Extract the (X, Y) coordinate from the center of the cell holding the provided text.  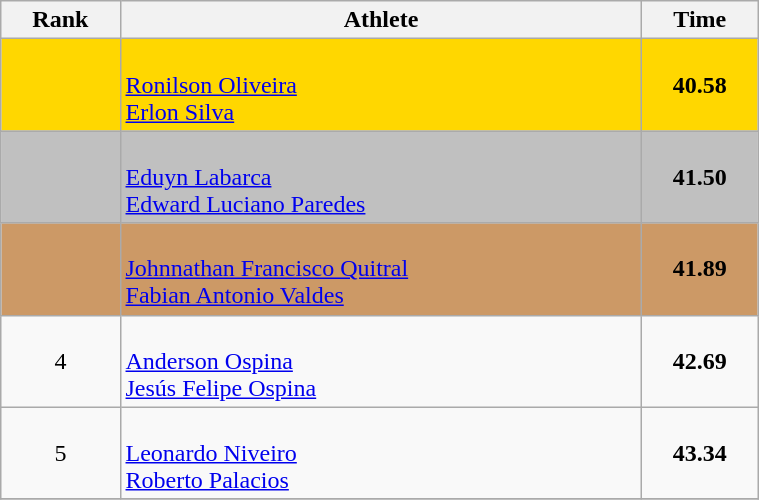
Anderson OspinaJesús Felipe Ospina (381, 361)
5 (60, 453)
41.50 (700, 177)
42.69 (700, 361)
40.58 (700, 85)
43.34 (700, 453)
Time (700, 20)
41.89 (700, 269)
Leonardo NiveiroRoberto Palacios (381, 453)
Rank (60, 20)
Eduyn LabarcaEdward Luciano Paredes (381, 177)
Athlete (381, 20)
Ronilson OliveiraErlon Silva (381, 85)
Johnnathan Francisco QuitralFabian Antonio Valdes (381, 269)
4 (60, 361)
